For the text-containing cell, return its midpoint in [x, y] coordinate format. 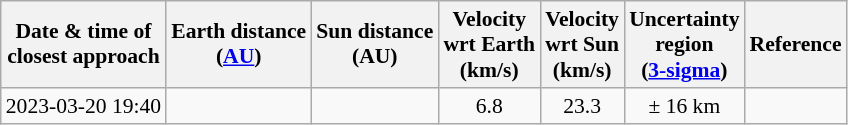
Earth distance(AU) [238, 44]
2023-03-20 19:40 [84, 106]
± 16 km [684, 106]
6.8 [489, 106]
Uncertaintyregion(3-sigma) [684, 44]
Date & time ofclosest approach [84, 44]
Reference [796, 44]
Sun distance(AU) [374, 44]
Velocitywrt Earth(km/s) [489, 44]
23.3 [582, 106]
Velocitywrt Sun(km/s) [582, 44]
